Provide the (x, y) coordinate of the cell's center where the given text is located.  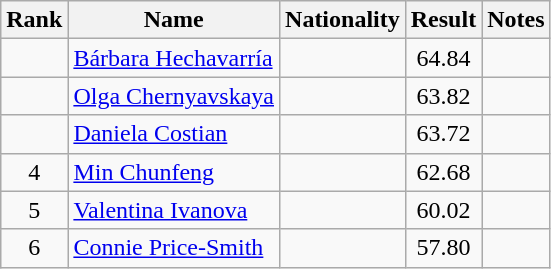
Result (443, 20)
Name (174, 20)
Min Chunfeng (174, 172)
Olga Chernyavskaya (174, 96)
6 (34, 248)
5 (34, 210)
4 (34, 172)
Notes (516, 20)
Connie Price-Smith (174, 248)
Daniela Costian (174, 134)
Bárbara Hechavarría (174, 58)
62.68 (443, 172)
63.82 (443, 96)
60.02 (443, 210)
64.84 (443, 58)
57.80 (443, 248)
Rank (34, 20)
Valentina Ivanova (174, 210)
63.72 (443, 134)
Nationality (343, 20)
